Output the (x, y) coordinate of the center of the cell containing the given text.  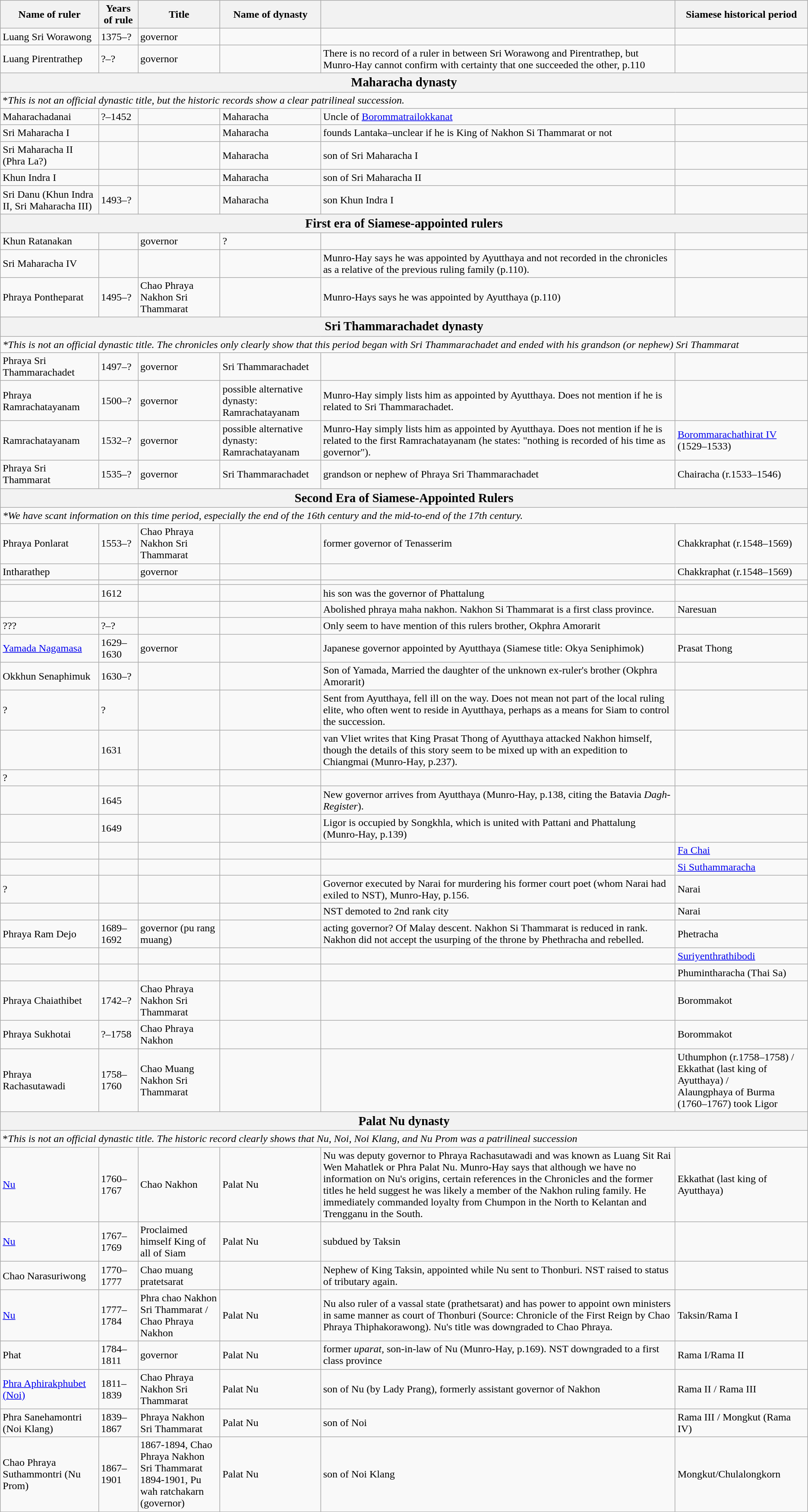
1784–1811 (118, 1355)
Sri Danu (Khun Indra II, Sri Maharacha III) (50, 199)
New governor arrives from Ayutthaya (Munro-Hay, p.138, citing the Batavia Dagh-Register). (498, 800)
son of Noi (498, 1423)
*This is not an official dynastic title. The historic record clearly shows that Nu, Noi, Noi Klang, and Nu Prom was a patrilineal succession (404, 1139)
Ekkathat (last king of Ayutthaya) (742, 1185)
??? (50, 626)
Uthumphon (r.1758–1758) / Ekkathat (last king of Ayutthaya) /Alaungphaya of Burma (1760–1767) took Ligor (742, 1080)
Palat Nu dynasty (404, 1121)
subdued by Taksin (498, 1242)
Son of Yamada, Married the daughter of the unknown ex-ruler's brother (Okphra Amorarit) (498, 676)
1535–? (118, 474)
1497–? (118, 367)
son of Sri Maharacha I (498, 155)
1553–? (118, 544)
Borommarachathirat IV (1529–1533) (742, 440)
1500–? (118, 401)
1630–? (118, 676)
Si Suthammaracha (742, 867)
1760–1767 (118, 1185)
former governor of Tenasserim (498, 544)
Prasat Thong (742, 648)
1645 (118, 800)
Governor executed by Narai for murdering his former court poet (whom Narai had exiled to NST), Munro-Hay, p.156. (498, 889)
NST demoted to 2nd rank city (498, 911)
1770–1777 (118, 1275)
Phra Aphirakphubet (Noi) (50, 1389)
1742–? (118, 1000)
1689–1692 (118, 933)
Maharachadanai (50, 117)
Sri Maharacha II (Phra La?) (50, 155)
Phraya Pontheparat (50, 297)
his son was the governor of Phattalung (498, 593)
Chao muang pratetsarat (179, 1275)
Uncle of Borommatrailokkanat (498, 117)
Munro-Hay says he was appointed by Ayutthaya and not recorded in the chronicles as a relative of the previous ruling family (p.110). (498, 263)
1811–1839 (118, 1389)
Suriyenthrathibodi (742, 956)
1612 (118, 593)
Years of rule (118, 15)
*We have scant information on this time period, especially the end of the 16th century and the mid-to-end of the 17th century. (404, 516)
1839–1867 (118, 1423)
Chao Phraya Suthammontri (Nu Prom) (50, 1474)
Proclaimed himself King of all of Siam (179, 1242)
Mongkut/Chulalongkorn (742, 1474)
Name of dynasty (270, 15)
Phraya Sri Thammarat (50, 474)
Title (179, 15)
Chao Phraya Nakhon (179, 1034)
son Khun Indra I (498, 199)
1758–1760 (118, 1080)
1375–? (118, 37)
Phra chao Nakhon Sri Thammarat / Chao Phraya Nakhon (179, 1315)
Fa Chai (742, 851)
Phraya Ponlarat (50, 544)
Only seem to have mention of this rulers brother, Okphra Amorarit (498, 626)
Khun Ratanakan (50, 241)
?–1758 (118, 1034)
Ramrachatayanam (50, 440)
1495–? (118, 297)
Sri Thammarachadet dynasty (404, 327)
Phetracha (742, 933)
Munro-Hay simply lists him as appointed by Ayutthaya. Does not mention if he is related to Sri Thammarachadet. (498, 401)
Rama I/Rama II (742, 1355)
Phraya Chaiathibet (50, 1000)
Naresuan (742, 609)
1631 (118, 750)
Phraya Ram Dejo (50, 933)
Phraya Sri Thammarachadet (50, 367)
founds Lantaka–unclear if he is King of Nakhon Si Thammarat or not (498, 133)
Ligor is occupied by Songkhla, which is united with Pattani and Phattalung (Munro-Hay, p.139) (498, 828)
Chairacha (r.1533–1546) (742, 474)
1867-1894, Chao Phraya Nakhon Sri Thammarat1894-1901, Pu wah ratchakarn (governor) (179, 1474)
Khun Indra I (50, 177)
Nephew of King Taksin, appointed while Nu sent to Thonburi. NST raised to status of tributary again. (498, 1275)
Abolished phraya maha nakhon. Nakhon Si Thammarat is a first class province. (498, 609)
1532–? (118, 440)
1629–1630 (118, 648)
Name of ruler (50, 15)
Japanese governor appointed by Ayutthaya (Siamese title: Okya Seniphimok) (498, 648)
son of Sri Maharacha II (498, 177)
Taksin/Rama I (742, 1315)
Maharacha dynasty (404, 82)
First era of Siamese-appointed rulers (404, 223)
Munro-Hays says he was appointed by Ayutthaya (p.110) (498, 297)
Phumintharacha (Thai Sa) (742, 972)
Phraya Rachasutawadi (50, 1080)
Rama II / Rama III (742, 1389)
Phraya Nakhon Sri Thammarat (179, 1423)
son of Nu (by Lady Prang), formerly assistant governor of Nakhon (498, 1389)
Phraya Ramrachatayanam (50, 401)
Siamese historical period (742, 15)
Yamada Nagamasa (50, 648)
grandson or nephew of Phraya Sri Thammarachadet (498, 474)
Chao Muang Nakhon Sri Thammarat (179, 1080)
Luang Pirentrathep (50, 59)
1649 (118, 828)
1493–? (118, 199)
former uparat, son-in-law of Nu (Munro-Hay, p.169). NST downgraded to a first class province (498, 1355)
Okkhun Senaphimuk (50, 676)
Rama III / Mongkut (Rama IV) (742, 1423)
Intharathep (50, 572)
Chao Nakhon (179, 1185)
Sri Maharacha IV (50, 263)
Phraya Sukhotai (50, 1034)
Phat (50, 1355)
Luang Sri Worawong (50, 37)
Chao Narasuriwong (50, 1275)
1867–1901 (118, 1474)
1777–1784 (118, 1315)
?–1452 (118, 117)
1767–1769 (118, 1242)
Sri Maharacha I (50, 133)
Second Era of Siamese-Appointed Rulers (404, 498)
son of Noi Klang (498, 1474)
Phra Sanehamontri (Noi Klang) (50, 1423)
*This is not an official dynastic title, but the historic records show a clear patrilineal succession. (404, 100)
governor (pu rang muang) (179, 933)
